Scan for the cell matching the given text and deliver its (x, y) coordinate at center. 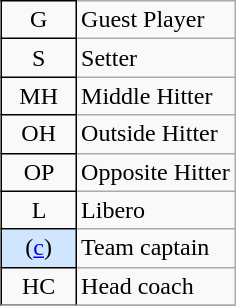
Outside Hitter (156, 134)
OP (39, 172)
(c) (39, 248)
Opposite Hitter (156, 172)
Team captain (156, 248)
Libero (156, 210)
OH (39, 134)
G (39, 20)
Middle Hitter (156, 96)
HC (39, 286)
S (39, 58)
Guest Player (156, 20)
Head coach (156, 286)
L (39, 210)
MH (39, 96)
Setter (156, 58)
